Scan for the cell matching the given text and deliver its [X, Y] coordinate at center. 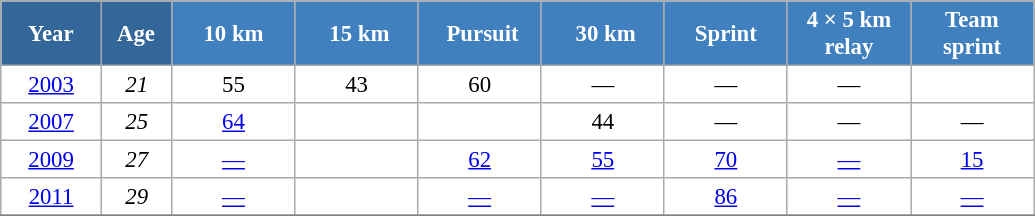
15 [972, 160]
Year [52, 34]
21 [136, 85]
44 [602, 122]
30 km [602, 34]
Pursuit [480, 34]
64 [234, 122]
70 [726, 160]
Sprint [726, 34]
25 [136, 122]
43 [356, 85]
15 km [356, 34]
86 [726, 197]
62 [480, 160]
4 × 5 km relay [848, 34]
2007 [52, 122]
Team sprint [972, 34]
10 km [234, 34]
2003 [52, 85]
27 [136, 160]
60 [480, 85]
2011 [52, 197]
Age [136, 34]
29 [136, 197]
2009 [52, 160]
